Identify which cell holds the provided text, then report its [X, Y] central coordinate. 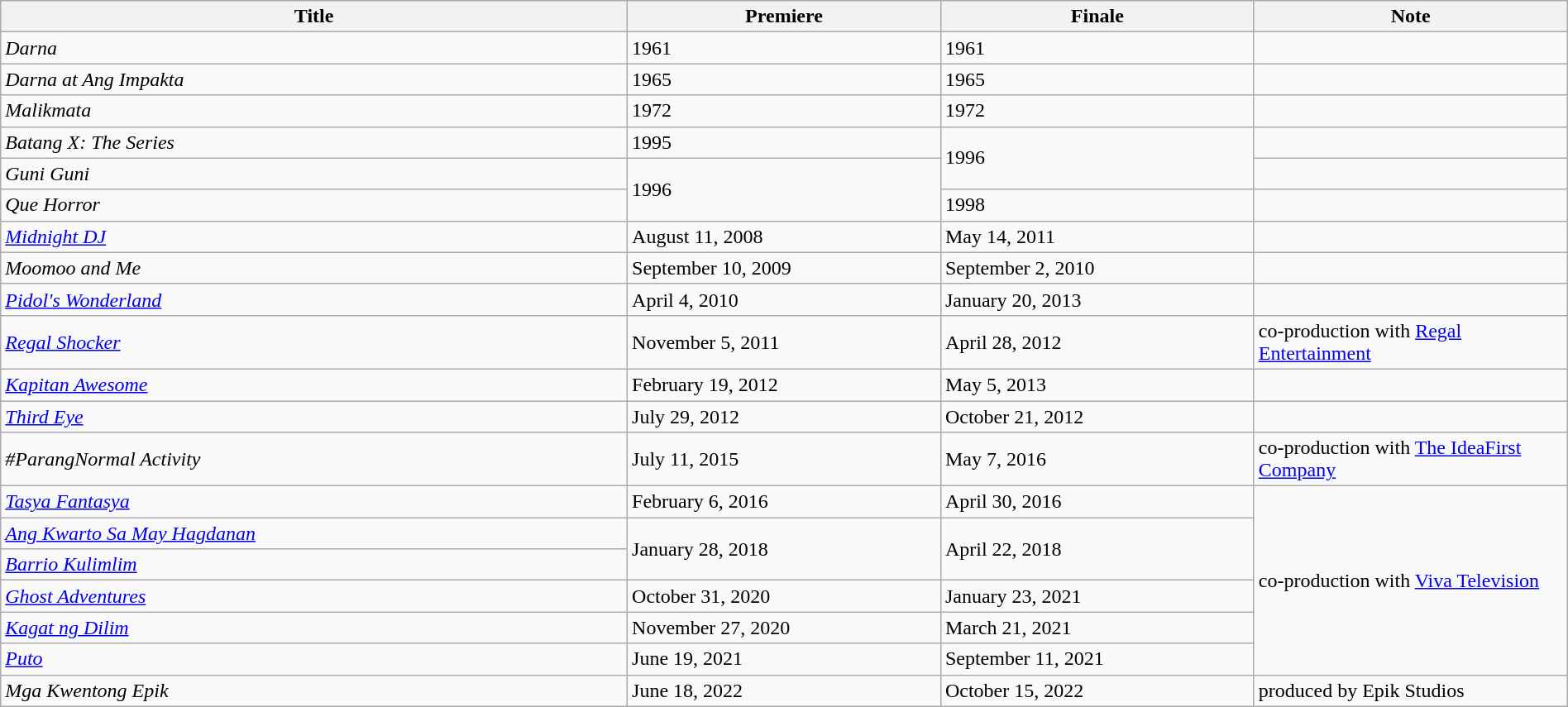
January 23, 2021 [1097, 596]
October 21, 2012 [1097, 416]
Tasya Fantasya [314, 502]
Batang X: The Series [314, 142]
Ghost Adventures [314, 596]
Third Eye [314, 416]
March 21, 2021 [1097, 628]
Pidol's Wonderland [314, 299]
September 10, 2009 [784, 268]
1998 [1097, 205]
Finale [1097, 17]
co-production with Regal Entertainment [1411, 342]
co-production with Viva Television [1411, 580]
September 11, 2021 [1097, 659]
produced by Epik Studios [1411, 690]
Puto [314, 659]
September 2, 2010 [1097, 268]
Barrio Kulimlim [314, 565]
Darna [314, 48]
Guni Guni [314, 174]
Kapitan Awesome [314, 385]
#ParangNormal Activity [314, 460]
January 28, 2018 [784, 549]
Mga Kwentong Epik [314, 690]
Kagat ng Dilim [314, 628]
April 30, 2016 [1097, 502]
May 5, 2013 [1097, 385]
1995 [784, 142]
November 27, 2020 [784, 628]
co-production with The IdeaFirst Company [1411, 460]
Ang Kwarto Sa May Hagdanan [314, 533]
February 19, 2012 [784, 385]
October 31, 2020 [784, 596]
November 5, 2011 [784, 342]
Midnight DJ [314, 236]
Moomoo and Me [314, 268]
June 18, 2022 [784, 690]
Darna at Ang Impakta [314, 79]
May 14, 2011 [1097, 236]
June 19, 2021 [784, 659]
February 6, 2016 [784, 502]
Title [314, 17]
October 15, 2022 [1097, 690]
April 22, 2018 [1097, 549]
Note [1411, 17]
April 28, 2012 [1097, 342]
Que Horror [314, 205]
July 11, 2015 [784, 460]
May 7, 2016 [1097, 460]
Premiere [784, 17]
Regal Shocker [314, 342]
August 11, 2008 [784, 236]
July 29, 2012 [784, 416]
January 20, 2013 [1097, 299]
Malikmata [314, 111]
April 4, 2010 [784, 299]
